Return the (x, y) coordinate for the center point of the cell that contains the specified text.  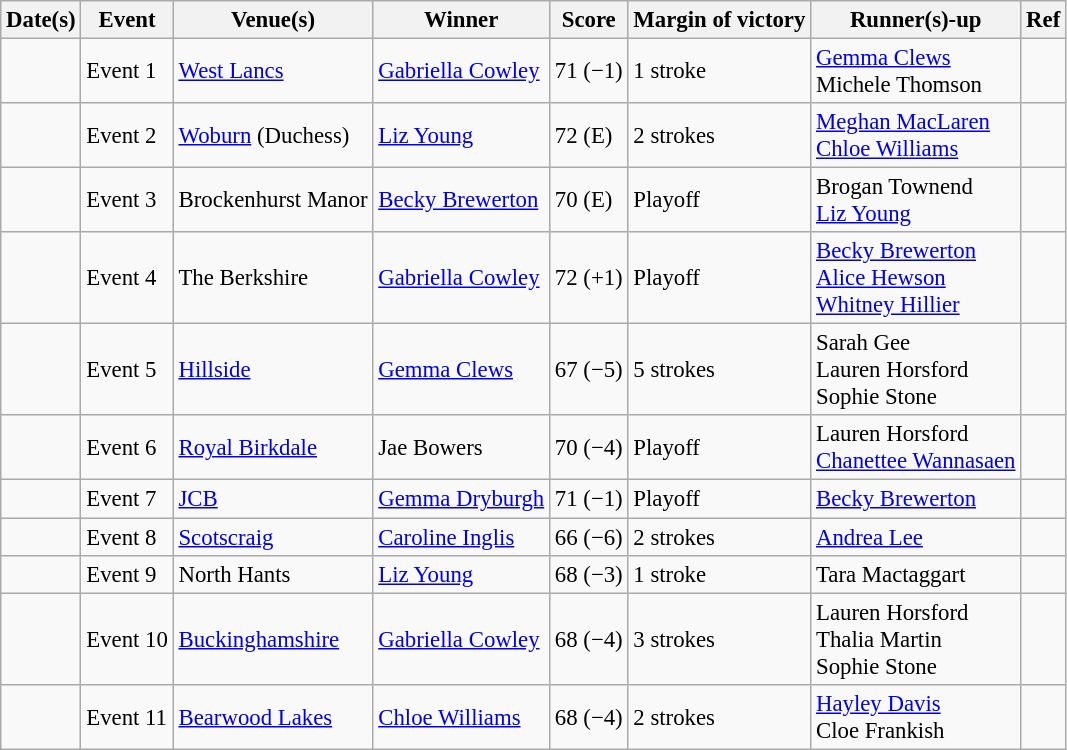
Becky Brewerton Alice Hewson Whitney Hillier (916, 278)
70 (E) (589, 200)
Event 2 (127, 136)
Hillside (273, 370)
Event (127, 20)
JCB (273, 499)
Runner(s)-up (916, 20)
Woburn (Duchess) (273, 136)
Venue(s) (273, 20)
North Hants (273, 574)
Event 1 (127, 72)
Date(s) (41, 20)
Event 5 (127, 370)
Scotscraig (273, 537)
Brogan Townend Liz Young (916, 200)
Jae Bowers (462, 448)
Event 4 (127, 278)
Royal Birkdale (273, 448)
Event 10 (127, 639)
Gemma Clews Michele Thomson (916, 72)
Andrea Lee (916, 537)
Tara Mactaggart (916, 574)
72 (E) (589, 136)
Lauren Horsford Thalia Martin Sophie Stone (916, 639)
West Lancs (273, 72)
Meghan MacLaren Chloe Williams (916, 136)
Brockenhurst Manor (273, 200)
68 (−3) (589, 574)
Ref (1044, 20)
Sarah Gee Lauren Horsford Sophie Stone (916, 370)
The Berkshire (273, 278)
Event 7 (127, 499)
Margin of victory (720, 20)
Hayley Davis Cloe Frankish (916, 716)
Winner (462, 20)
Gemma Dryburgh (462, 499)
Event 11 (127, 716)
Score (589, 20)
Buckinghamshire (273, 639)
3 strokes (720, 639)
70 (−4) (589, 448)
Caroline Inglis (462, 537)
72 (+1) (589, 278)
67 (−5) (589, 370)
Event 3 (127, 200)
Chloe Williams (462, 716)
Event 6 (127, 448)
Bearwood Lakes (273, 716)
Event 8 (127, 537)
Event 9 (127, 574)
5 strokes (720, 370)
66 (−6) (589, 537)
Lauren Horsford Chanettee Wannasaen (916, 448)
Gemma Clews (462, 370)
